Find where the given text appears and provide that cell's center as (X, Y) coordinate. 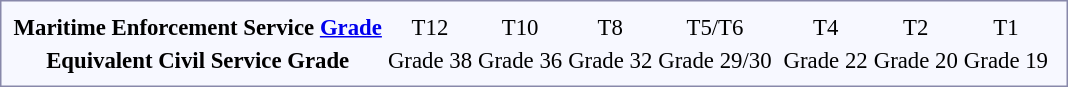
Grade 36 (520, 60)
T2 (916, 27)
T10 (520, 27)
Grade 22 (826, 60)
Grade 29/30 (715, 60)
T12 (430, 27)
T8 (610, 27)
Grade 38 (430, 60)
Grade 20 (916, 60)
T5/T6 (715, 27)
Grade 19 (1006, 60)
Grade 32 (610, 60)
Equivalent Civil Service Grade (198, 60)
T4 (826, 27)
T1 (1006, 27)
Maritime Enforcement Service Grade (198, 27)
